Provide the [x, y] coordinate of the cell's center where the given text is located.  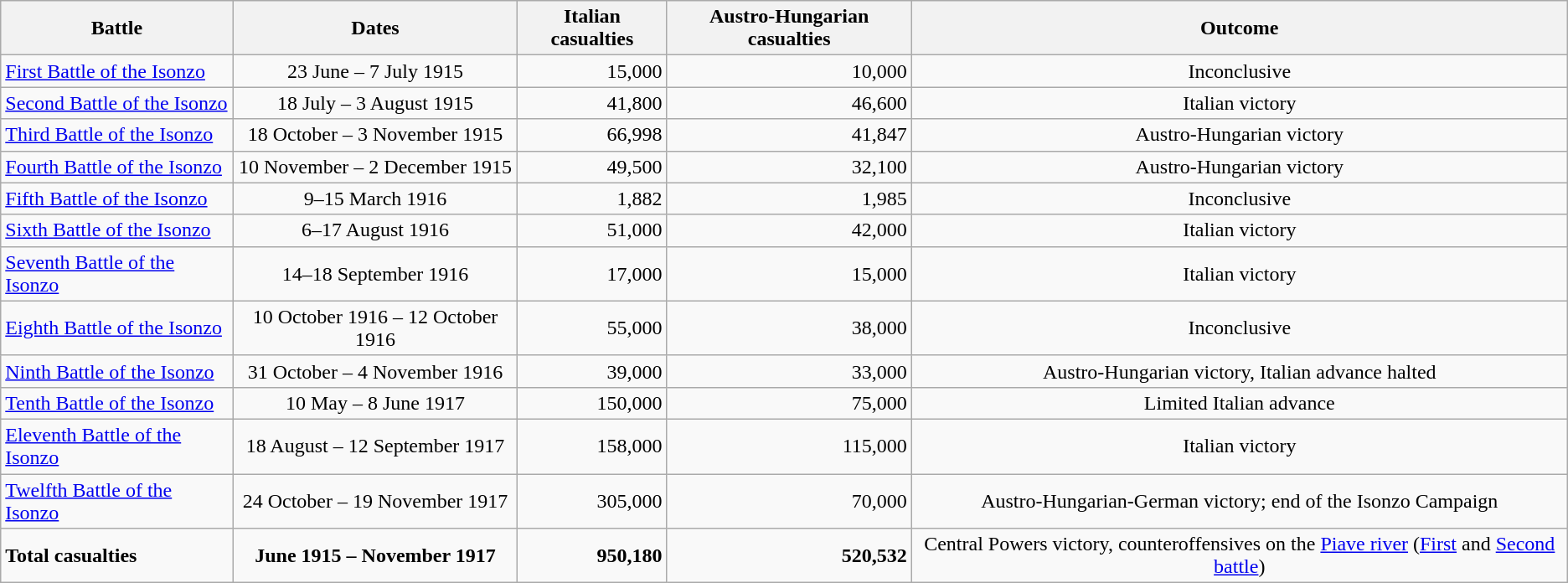
6–17 August 1916 [375, 230]
10 May – 8 June 1917 [375, 403]
Central Powers victory, counteroffensives on the Piave river (First and Second battle) [1240, 556]
Fifth Battle of the Isonzo [117, 199]
32,100 [789, 167]
Eleventh Battle of the Isonzo [117, 446]
55,000 [592, 328]
158,000 [592, 446]
23 June – 7 July 1915 [375, 71]
Fourth Battle of the Isonzo [117, 167]
42,000 [789, 230]
14–18 September 1916 [375, 273]
18 October – 3 November 1915 [375, 135]
49,500 [592, 167]
Eighth Battle of the Isonzo [117, 328]
18 July – 3 August 1915 [375, 103]
10,000 [789, 71]
41,847 [789, 135]
38,000 [789, 328]
75,000 [789, 403]
Second Battle of the Isonzo [117, 103]
Seventh Battle of the Isonzo [117, 273]
31 October – 4 November 1916 [375, 371]
33,000 [789, 371]
Ninth Battle of the Isonzo [117, 371]
Battle [117, 28]
1,882 [592, 199]
Tenth Battle of the Isonzo [117, 403]
Third Battle of the Isonzo [117, 135]
520,532 [789, 556]
24 October – 19 November 1917 [375, 501]
Total casualties [117, 556]
Austro-Hungarian-German victory; end of the Isonzo Campaign [1240, 501]
10 November – 2 December 1915 [375, 167]
950,180 [592, 556]
70,000 [789, 501]
Austro-Hungarian victory, Italian advance halted [1240, 371]
39,000 [592, 371]
1,985 [789, 199]
Sixth Battle of the Isonzo [117, 230]
Outcome [1240, 28]
Austro-Hungarian casualties [789, 28]
46,600 [789, 103]
305,000 [592, 501]
66,998 [592, 135]
Dates [375, 28]
41,800 [592, 103]
17,000 [592, 273]
Limited Italian advance [1240, 403]
First Battle of the Isonzo [117, 71]
9–15 March 1916 [375, 199]
18 August – 12 September 1917 [375, 446]
115,000 [789, 446]
June 1915 – November 1917 [375, 556]
Italian casualties [592, 28]
Twelfth Battle of the Isonzo [117, 501]
150,000 [592, 403]
51,000 [592, 230]
10 October 1916 – 12 October 1916 [375, 328]
